Return the (X, Y) coordinate for the center point of the cell that contains the specified text.  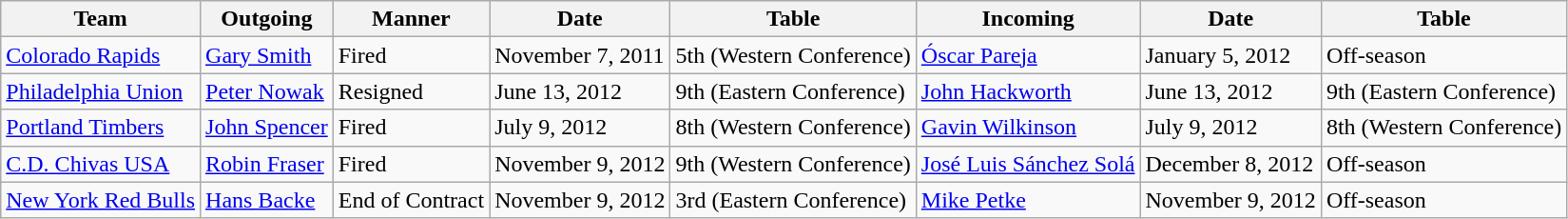
Philadelphia Union (101, 91)
John Hackworth (1028, 91)
Resigned (411, 91)
Óscar Pareja (1028, 55)
November 7, 2011 (580, 55)
Mike Petke (1028, 200)
December 8, 2012 (1230, 164)
José Luis Sánchez Solá (1028, 164)
9th (Western Conference) (793, 164)
Team (101, 19)
5th (Western Conference) (793, 55)
Hans Backe (267, 200)
End of Contract (411, 200)
Incoming (1028, 19)
John Spencer (267, 128)
Robin Fraser (267, 164)
New York Red Bulls (101, 200)
3rd (Eastern Conference) (793, 200)
C.D. Chivas USA (101, 164)
Gavin Wilkinson (1028, 128)
Portland Timbers (101, 128)
Gary Smith (267, 55)
January 5, 2012 (1230, 55)
Peter Nowak (267, 91)
Manner (411, 19)
Colorado Rapids (101, 55)
Outgoing (267, 19)
